Identify which cell holds the provided text, then report its (x, y) central coordinate. 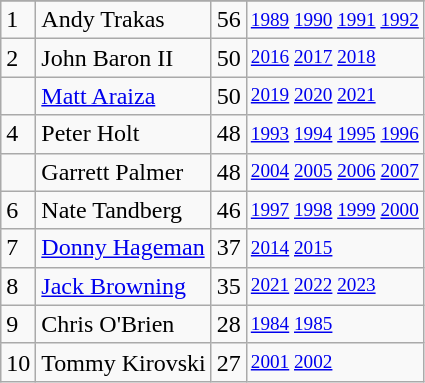
1 (18, 20)
9 (18, 324)
2016 2017 2018 (334, 58)
10 (18, 362)
Garrett Palmer (124, 172)
1989 1990 1991 1992 (334, 20)
6 (18, 210)
2 (18, 58)
28 (228, 324)
4 (18, 134)
46 (228, 210)
8 (18, 286)
2021 2022 2023 (334, 286)
27 (228, 362)
7 (18, 248)
Donny Hageman (124, 248)
1997 1998 1999 2000 (334, 210)
37 (228, 248)
Nate Tandberg (124, 210)
35 (228, 286)
56 (228, 20)
2001 2002 (334, 362)
John Baron II (124, 58)
2019 2020 2021 (334, 96)
1993 1994 1995 1996 (334, 134)
Jack Browning (124, 286)
Chris O'Brien (124, 324)
1984 1985 (334, 324)
Peter Holt (124, 134)
Andy Trakas (124, 20)
Tommy Kirovski (124, 362)
2014 2015 (334, 248)
Matt Araiza (124, 96)
2004 2005 2006 2007 (334, 172)
